Pinpoint the cell where the given text exists, returning its (X, Y) midpoint coordinate. 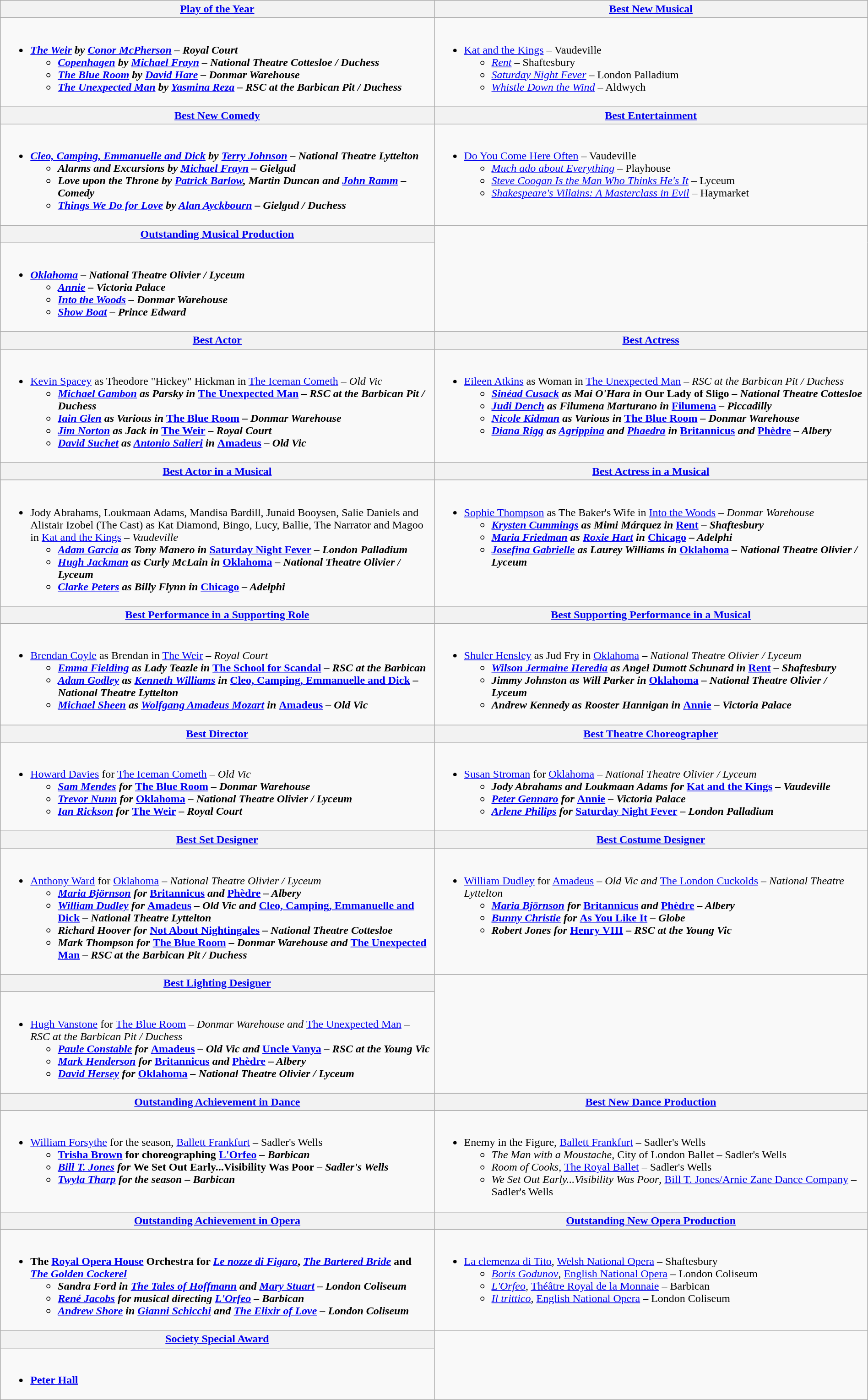
Society Special Award (217, 1339)
Play of the Year (217, 9)
Best Actor in a Musical (217, 471)
Best Performance in a Supporting Role (217, 615)
Best Actor (217, 340)
Best Theatre Choreographer (651, 733)
Best Actress in a Musical (651, 471)
Best Actress (651, 340)
Best Entertainment (651, 115)
Outstanding Musical Production (217, 234)
Outstanding New Opera Production (651, 1220)
Best Lighting Designer (217, 983)
Oklahoma – National Theatre Olivier / LyceumAnnie – Victoria PalaceInto the Woods – Donmar WarehouseShow Boat – Prince Edward (217, 287)
Best Director (217, 733)
Kat and the Kings – VaudevilleRent – ShaftesburySaturday Night Fever – London PalladiumWhistle Down the Wind – Aldwych (651, 62)
Outstanding Achievement in Dance (217, 1102)
Best New Musical (651, 9)
Best Costume Designer (651, 840)
Outstanding Achievement in Opera (217, 1220)
Best Supporting Performance in a Musical (651, 615)
Best Set Designer (217, 840)
Peter Hall (217, 1374)
Best New Dance Production (651, 1102)
Best New Comedy (217, 115)
